Detect which cell encompasses the target text, then output its (X, Y) center coordinate. 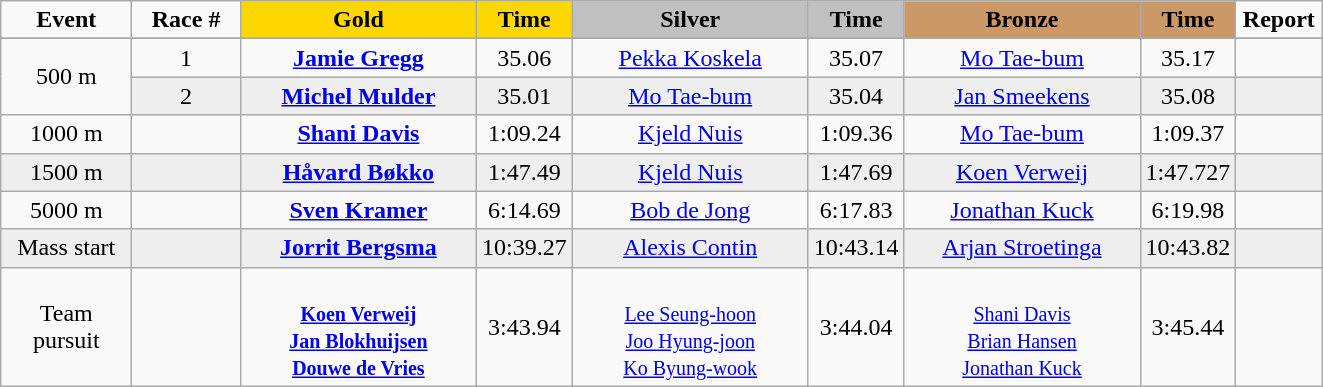
2 (186, 96)
Michel Mulder (358, 96)
Report (1279, 20)
Event (66, 20)
Pekka Koskela (690, 58)
Koen Verweij (1022, 172)
5000 m (66, 210)
3:44.04 (856, 326)
35.01 (524, 96)
1500 m (66, 172)
Arjan Stroetinga (1022, 248)
6:14.69 (524, 210)
1:47.69 (856, 172)
3:43.94 (524, 326)
Koen VerweijJan BlokhuijsenDouwe de Vries (358, 326)
Gold (358, 20)
6:19.98 (1188, 210)
35.07 (856, 58)
35.06 (524, 58)
Sven Kramer (358, 210)
Silver (690, 20)
Mass start (66, 248)
Shani Davis (358, 134)
1:47.727 (1188, 172)
Jamie Gregg (358, 58)
Bronze (1022, 20)
6:17.83 (856, 210)
35.17 (1188, 58)
35.08 (1188, 96)
1:09.36 (856, 134)
Team pursuit (66, 326)
Jorrit Bergsma (358, 248)
35.04 (856, 96)
1 (186, 58)
Lee Seung-hoonJoo Hyung-joonKo Byung-wook (690, 326)
3:45.44 (1188, 326)
Alexis Contin (690, 248)
Jan Smeekens (1022, 96)
10:43.82 (1188, 248)
1:09.37 (1188, 134)
10:39.27 (524, 248)
Shani DavisBrian HansenJonathan Kuck (1022, 326)
Bob de Jong (690, 210)
Jonathan Kuck (1022, 210)
1:47.49 (524, 172)
Håvard Bøkko (358, 172)
1000 m (66, 134)
Race # (186, 20)
10:43.14 (856, 248)
500 m (66, 77)
1:09.24 (524, 134)
